Provide the (x, y) coordinate of the cell's center where the given text is located.  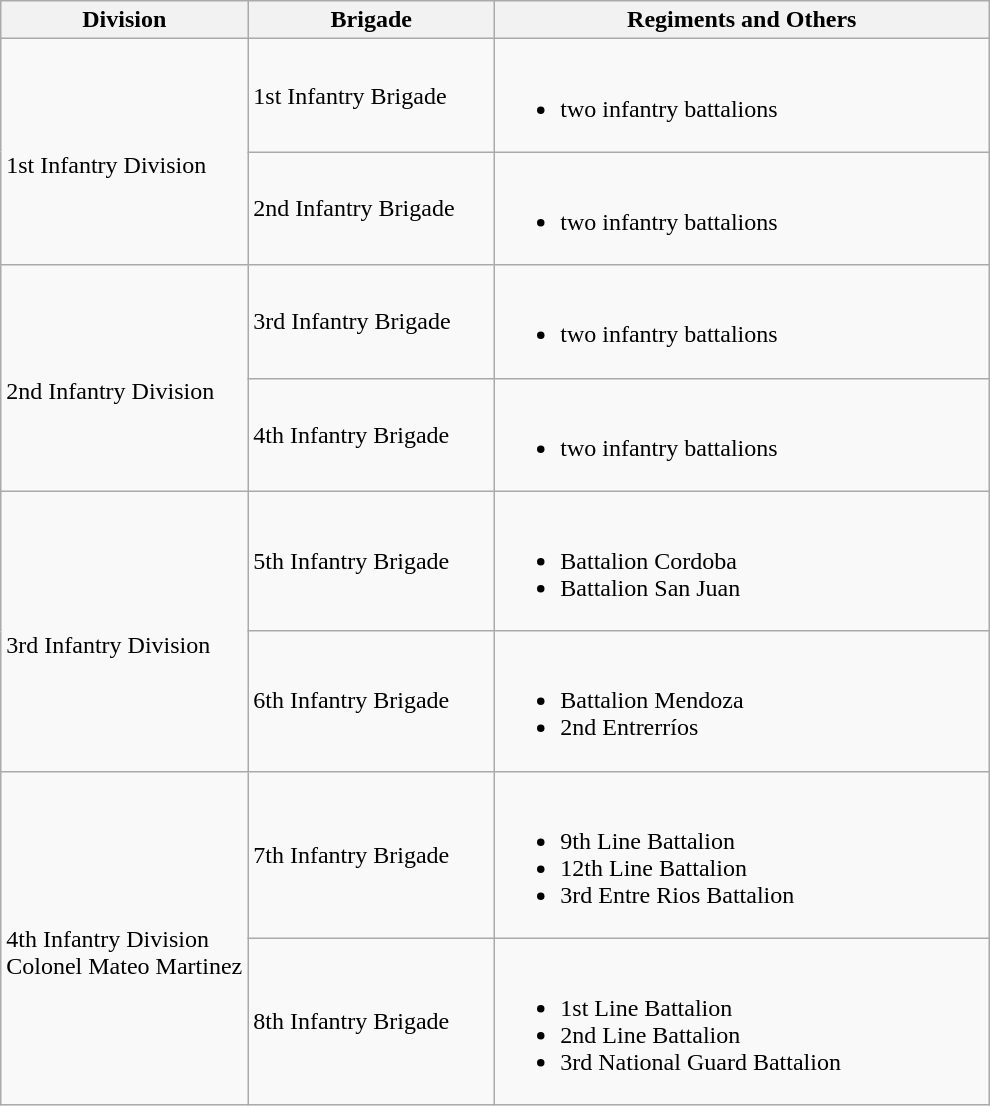
5th Infantry Brigade (372, 561)
1st Line Battalion2nd Line Battalion3rd National Guard Battalion (742, 1022)
Brigade (372, 20)
6th Infantry Brigade (372, 701)
3rd Infantry Division (124, 631)
4th Infantry Division Colonel Mateo Martinez (124, 938)
4th Infantry Brigade (372, 434)
Battalion Mendoza2nd Entrerríos (742, 701)
3rd Infantry Brigade (372, 322)
1st Infantry Division (124, 152)
2nd Infantry Brigade (372, 208)
1st Infantry Brigade (372, 96)
2nd Infantry Division (124, 378)
7th Infantry Brigade (372, 854)
Battalion CordobaBattalion San Juan (742, 561)
Division (124, 20)
9th Line Battalion12th Line Battalion3rd Entre Rios Battalion (742, 854)
8th Infantry Brigade (372, 1022)
Regiments and Others (742, 20)
